Extract the (X, Y) coordinate from the center of the cell holding the provided text.  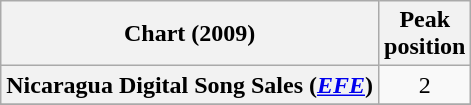
Chart (2009) (190, 34)
Peakposition (425, 34)
Nicaragua Digital Song Sales (EFE) (190, 85)
2 (425, 85)
